Scan for the cell matching the given text and deliver its [X, Y] coordinate at center. 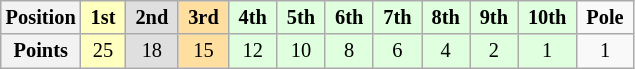
2nd [152, 17]
3rd [203, 17]
10 [301, 51]
Pole [604, 17]
7th [397, 17]
18 [152, 51]
9th [494, 17]
8th [446, 17]
Points [41, 51]
4 [446, 51]
Position [41, 17]
1st [104, 17]
12 [253, 51]
8 [349, 51]
10th [547, 17]
6th [349, 17]
2 [494, 51]
5th [301, 17]
25 [104, 51]
15 [203, 51]
4th [253, 17]
6 [397, 51]
